Return [x, y] of the center of cell containing provided text 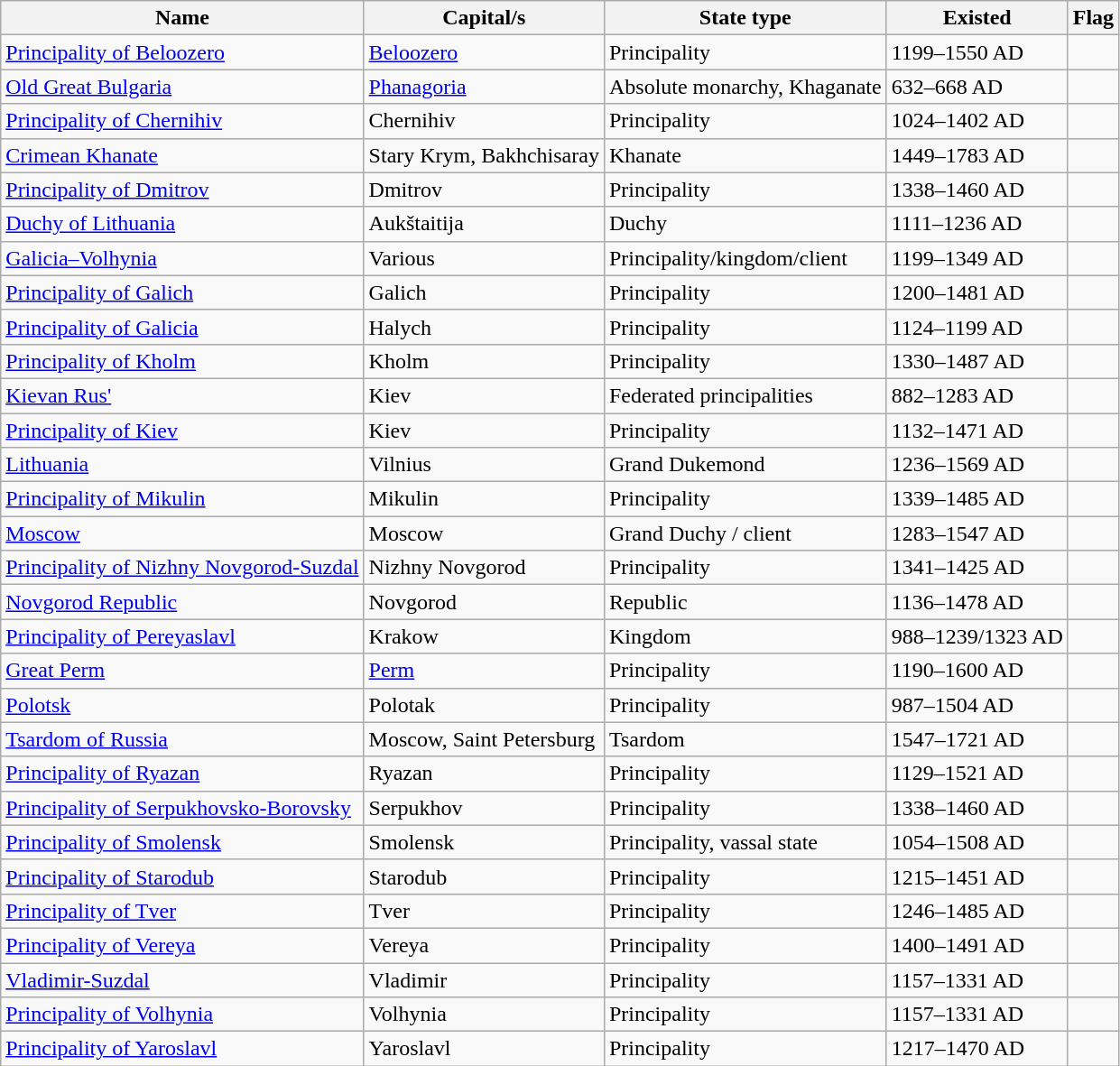
Dmitrov [484, 190]
Polotak [484, 705]
1132–1471 AD [977, 431]
Serpukhov [484, 808]
Chernihiv [484, 121]
Principality of Dmitrov [182, 190]
Beloozero [484, 52]
Ryazan [484, 774]
1111–1236 AD [977, 224]
1199–1550 AD [977, 52]
Republic [745, 602]
Moscow, Saint Petersburg [484, 739]
Starodub [484, 876]
Principality of Kiev [182, 431]
Principality of Nizhny Novgorod-Suzdal [182, 568]
Krakow [484, 636]
1129–1521 AD [977, 774]
1236–1569 AD [977, 465]
Principality of Starodub [182, 876]
Absolute monarchy, Khaganate [745, 87]
Vladimir-Suzdal [182, 979]
Volhynia [484, 1015]
Capital/s [484, 18]
Grand Dukemond [745, 465]
Principality of Mikulin [182, 499]
Vereya [484, 945]
Vladimir [484, 979]
Principality of Volhynia [182, 1015]
Polotsk [182, 705]
Tver [484, 911]
Nizhny Novgorod [484, 568]
Vilnius [484, 465]
Aukštaitija [484, 224]
1547–1721 AD [977, 739]
Principality of Serpukhovsko-Borovsky [182, 808]
Tsardom of Russia [182, 739]
Existed [977, 18]
Principality, vassal state [745, 842]
Name [182, 18]
Mikulin [484, 499]
632–668 AD [977, 87]
Crimean Khanate [182, 155]
987–1504 AD [977, 705]
Flag [1093, 18]
Grand Duchy / client [745, 533]
Duchy [745, 224]
Yaroslavl [484, 1049]
1449–1783 AD [977, 155]
Principality of Galich [182, 292]
Novgorod [484, 602]
1124–1199 AD [977, 327]
State type [745, 18]
1200–1481 AD [977, 292]
1339–1485 AD [977, 499]
1190–1600 AD [977, 671]
Principality of Vereya [182, 945]
1215–1451 AD [977, 876]
Principality/kingdom/client [745, 258]
Galicia–Volhynia [182, 258]
Stary Krym, Bakhchisaray [484, 155]
Great Perm [182, 671]
Kingdom [745, 636]
Lithuania [182, 465]
Principality of Chernihiv [182, 121]
988–1239/1323 AD [977, 636]
Perm [484, 671]
Various [484, 258]
Old Great Bulgaria [182, 87]
Novgorod Republic [182, 602]
Khanate [745, 155]
Halych [484, 327]
Principality of Pereyaslavl [182, 636]
1330–1487 AD [977, 361]
Smolensk [484, 842]
Federated principalities [745, 395]
Principality of Smolensk [182, 842]
Tsardom [745, 739]
Principality of Galicia [182, 327]
Principality of Ryazan [182, 774]
882–1283 AD [977, 395]
Duchy of Lithuania [182, 224]
Principality of Kholm [182, 361]
Principality of Beloozero [182, 52]
Kievan Rus' [182, 395]
1341–1425 AD [977, 568]
Phanagoria [484, 87]
Principality of Yaroslavl [182, 1049]
1283–1547 AD [977, 533]
1199–1349 AD [977, 258]
Principality of Tver [182, 911]
Galich [484, 292]
Kholm [484, 361]
1246–1485 AD [977, 911]
1217–1470 AD [977, 1049]
1136–1478 AD [977, 602]
1024–1402 AD [977, 121]
1400–1491 AD [977, 945]
1054–1508 AD [977, 842]
